Find where the given text appears and provide that cell's center as (X, Y) coordinate. 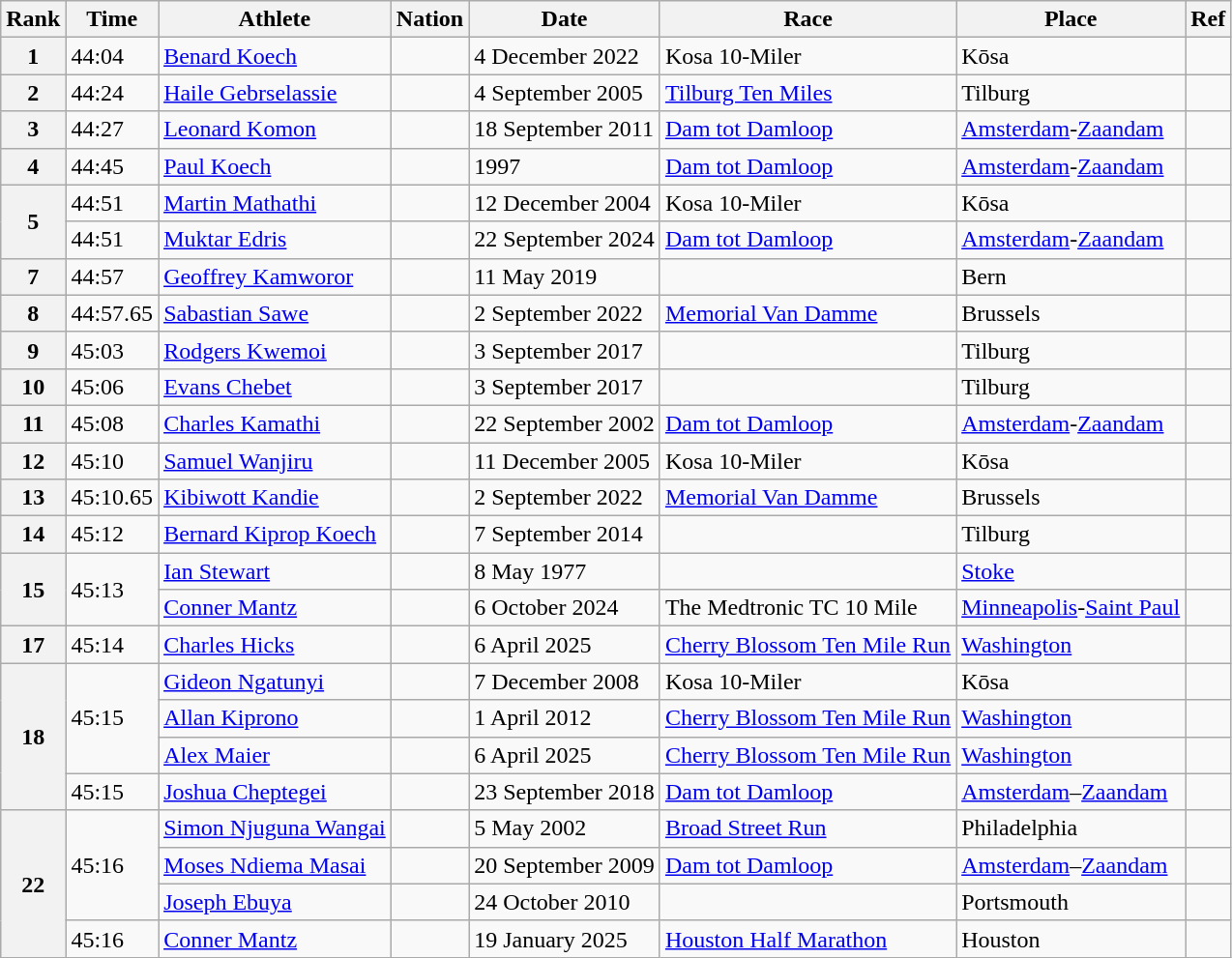
44:57.65 (112, 313)
6 October 2024 (565, 608)
Charles Kamathi (275, 423)
4 December 2022 (565, 56)
1997 (565, 166)
Portsmouth (1071, 902)
22 (33, 884)
Joshua Cheptegei (275, 792)
Broad Street Run (807, 828)
45:08 (112, 423)
Kibiwott Kandie (275, 498)
Charles Hicks (275, 645)
Place (1071, 19)
22 September 2002 (565, 423)
Date (565, 19)
11 December 2005 (565, 461)
Simon Njuguna Wangai (275, 828)
The Medtronic TC 10 Mile (807, 608)
Paul Koech (275, 166)
Time (112, 19)
Martin Mathathi (275, 203)
Haile Gebrselassie (275, 93)
Muktar Edris (275, 240)
7 (33, 276)
10 (33, 387)
45:13 (112, 590)
5 (33, 221)
Minneapolis-Saint Paul (1071, 608)
44:45 (112, 166)
Rank (33, 19)
Geoffrey Kamworor (275, 276)
Moses Ndiema Masai (275, 865)
Stoke (1071, 571)
Rodgers Kwemoi (275, 350)
7 September 2014 (565, 535)
4 September 2005 (565, 93)
Bernard Kiprop Koech (275, 535)
Benard Koech (275, 56)
11 (33, 423)
5 May 2002 (565, 828)
20 September 2009 (565, 865)
44:57 (112, 276)
44:24 (112, 93)
4 (33, 166)
44:04 (112, 56)
Tilburg Ten Miles (807, 93)
24 October 2010 (565, 902)
Nation (429, 19)
11 May 2019 (565, 276)
2 (33, 93)
Alex Maier (275, 755)
12 December 2004 (565, 203)
45:03 (112, 350)
45:10 (112, 461)
Evans Chebet (275, 387)
1 (33, 56)
13 (33, 498)
45:06 (112, 387)
8 May 1977 (565, 571)
14 (33, 535)
Allan Kiprono (275, 718)
Joseph Ebuya (275, 902)
3 (33, 130)
Gideon Ngatunyi (275, 682)
7 December 2008 (565, 682)
44:27 (112, 130)
45:14 (112, 645)
9 (33, 350)
Houston (1071, 939)
Sabastian Sawe (275, 313)
18 (33, 737)
22 September 2024 (565, 240)
17 (33, 645)
1 April 2012 (565, 718)
19 January 2025 (565, 939)
18 September 2011 (565, 130)
15 (33, 590)
Ian Stewart (275, 571)
Bern (1071, 276)
Samuel Wanjiru (275, 461)
Houston Half Marathon (807, 939)
23 September 2018 (565, 792)
8 (33, 313)
12 (33, 461)
Athlete (275, 19)
45:12 (112, 535)
Philadelphia (1071, 828)
Race (807, 19)
45:10.65 (112, 498)
Leonard Komon (275, 130)
Ref (1209, 19)
